Return the (X, Y) coordinate for the center point of the cell that contains the specified text.  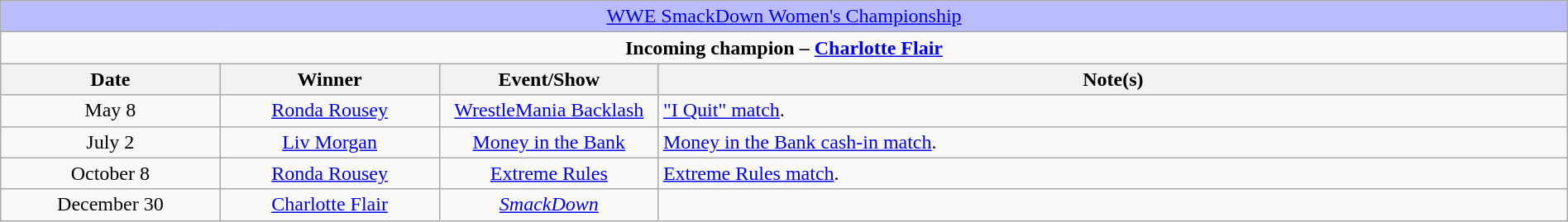
Charlotte Flair (329, 205)
July 2 (111, 142)
Date (111, 79)
"I Quit" match. (1113, 111)
Event/Show (549, 79)
Money in the Bank (549, 142)
WrestleMania Backlash (549, 111)
Note(s) (1113, 79)
Money in the Bank cash-in match. (1113, 142)
May 8 (111, 111)
WWE SmackDown Women's Championship (784, 17)
Liv Morgan (329, 142)
Extreme Rules (549, 173)
Incoming champion – Charlotte Flair (784, 48)
Extreme Rules match. (1113, 173)
Winner (329, 79)
October 8 (111, 173)
December 30 (111, 205)
SmackDown (549, 205)
